Determine the (x, y) coordinate at the center of the cell enclosing the given text.  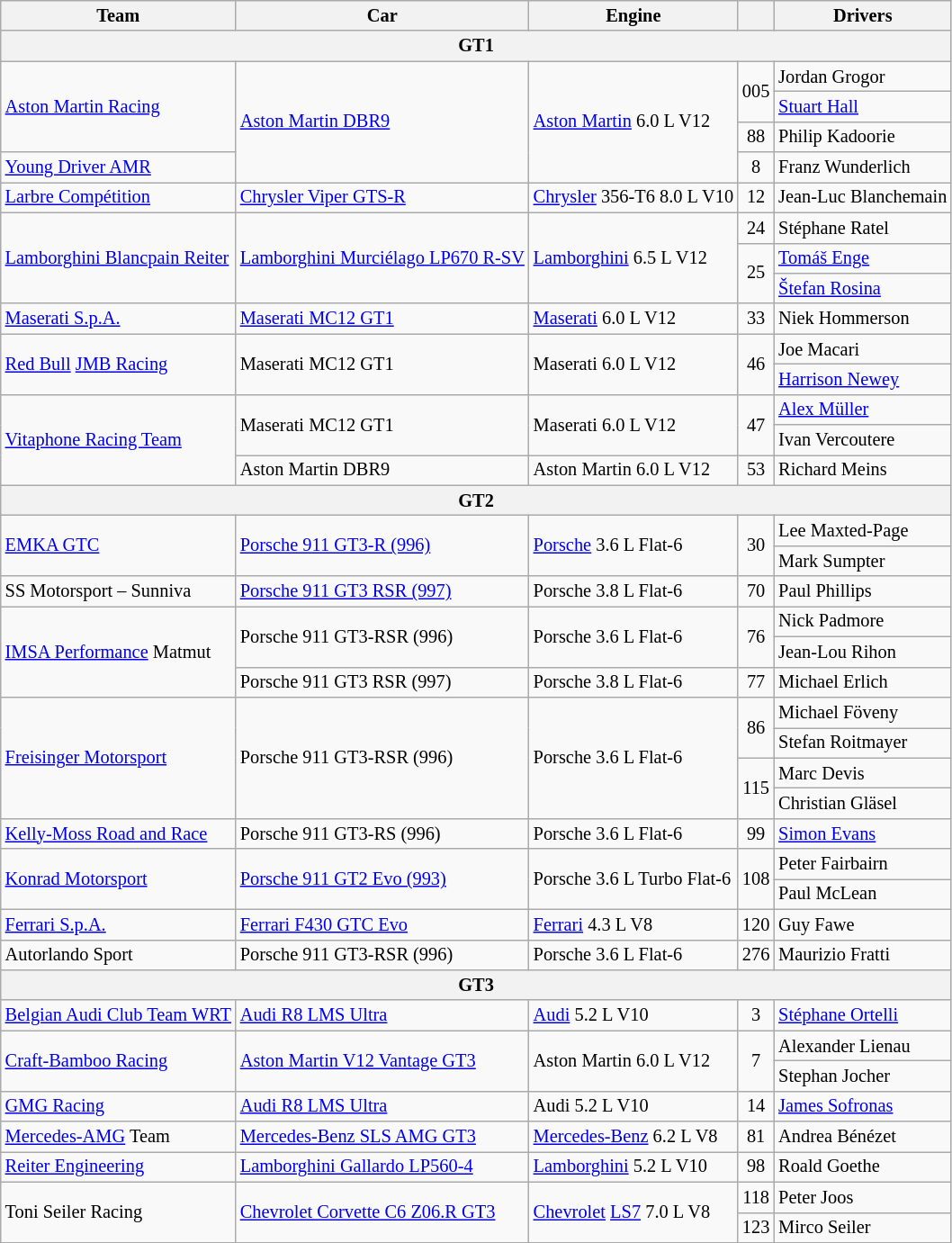
Drivers (862, 15)
24 (756, 228)
Richard Meins (862, 470)
Jean-Luc Blanchemain (862, 197)
Team (119, 15)
7 (756, 1060)
Harrison Newey (862, 379)
46 (756, 364)
Mercedes-AMG Team (119, 1137)
Marc Devis (862, 773)
Simon Evans (862, 833)
Guy Fawe (862, 924)
3 (756, 1015)
Kelly-Moss Road and Race (119, 833)
76 (756, 635)
Red Bull JMB Racing (119, 364)
108 (756, 878)
Stefan Roitmayer (862, 743)
99 (756, 833)
98 (756, 1166)
Stuart Hall (862, 106)
Maserati S.p.A. (119, 319)
Vitaphone Racing Team (119, 439)
Ferrari F430 GTC Evo (382, 924)
Aston Martin V12 Vantage GT3 (382, 1060)
Franz Wunderlich (862, 167)
Chevrolet LS7 7.0 L V8 (633, 1211)
Larbre Compétition (119, 197)
Paul Phillips (862, 591)
Lamborghini 6.5 L V12 (633, 257)
Autorlando Sport (119, 955)
Freisinger Motorsport (119, 758)
Mercedes-Benz SLS AMG GT3 (382, 1137)
Joe Macari (862, 349)
Craft-Bamboo Racing (119, 1060)
Toni Seiler Racing (119, 1211)
53 (756, 470)
Stephan Jocher (862, 1076)
Peter Joos (862, 1197)
118 (756, 1197)
12 (756, 197)
GT2 (477, 500)
Belgian Audi Club Team WRT (119, 1015)
Reiter Engineering (119, 1166)
Michael Erlich (862, 682)
GT3 (477, 985)
Stéphane Ratel (862, 228)
Konrad Motorsport (119, 878)
123 (756, 1228)
Mark Sumpter (862, 561)
Porsche 911 GT2 Evo (993) (382, 878)
Mercedes-Benz 6.2 L V8 (633, 1137)
Andrea Bénézet (862, 1137)
Niek Hommerson (862, 319)
86 (756, 727)
33 (756, 319)
Roald Goethe (862, 1166)
276 (756, 955)
Tomáš Enge (862, 258)
Porsche 3.6 L Turbo Flat-6 (633, 878)
Michael Föveny (862, 712)
Young Driver AMR (119, 167)
GT1 (477, 46)
Engine (633, 15)
Chrysler Viper GTS-R (382, 197)
Christian Gläsel (862, 803)
Lamborghini Murciélago LP670 R-SV (382, 257)
SS Motorsport – Sunniva (119, 591)
Alex Müller (862, 410)
Stéphane Ortelli (862, 1015)
Lamborghini 5.2 L V10 (633, 1166)
Lee Maxted-Page (862, 530)
Lamborghini Blancpain Reiter (119, 257)
14 (756, 1106)
Štefan Rosina (862, 288)
Ivan Vercoutere (862, 440)
Maurizio Fratti (862, 955)
Aston Martin Racing (119, 106)
Jordan Grogor (862, 77)
Chevrolet Corvette C6 Z06.R GT3 (382, 1211)
IMSA Performance Matmut (119, 652)
Alexander Lienau (862, 1046)
Ferrari 4.3 L V8 (633, 924)
EMKA GTC (119, 545)
Paul McLean (862, 894)
115 (756, 788)
Philip Kadoorie (862, 137)
70 (756, 591)
Porsche 911 GT3-R (996) (382, 545)
47 (756, 425)
Ferrari S.p.A. (119, 924)
Porsche 911 GT3-RS (996) (382, 833)
25 (756, 274)
Mirco Seiler (862, 1228)
Lamborghini Gallardo LP560-4 (382, 1166)
Peter Fairbairn (862, 864)
005 (756, 92)
Chrysler 356-T6 8.0 L V10 (633, 197)
Nick Padmore (862, 621)
88 (756, 137)
Jean-Lou Rihon (862, 652)
30 (756, 545)
8 (756, 167)
GMG Racing (119, 1106)
Car (382, 15)
120 (756, 924)
77 (756, 682)
81 (756, 1137)
James Sofronas (862, 1106)
